Output the (x, y) coordinate of the center of the cell containing the given text.  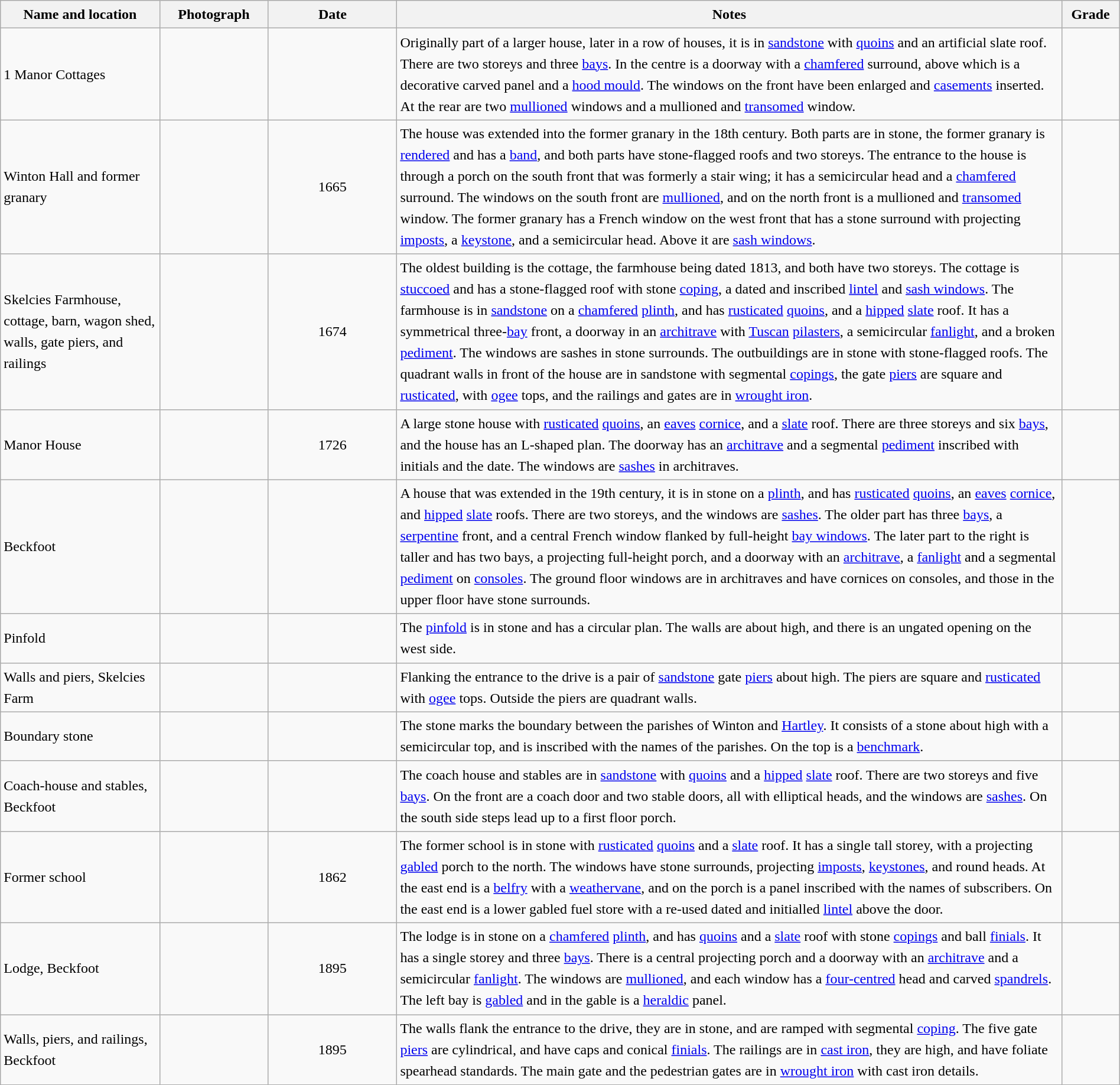
Manor House (80, 444)
Walls, piers, and railings, Beckfoot (80, 1050)
Winton Hall and former granary (80, 187)
Pinfold (80, 638)
Boundary stone (80, 736)
Grade (1090, 14)
Notes (729, 14)
1726 (333, 444)
1674 (333, 332)
Coach-house and stables, Beckfoot (80, 796)
1 Manor Cottages (80, 74)
1862 (333, 877)
Date (333, 14)
Photograph (214, 14)
Lodge, Beckfoot (80, 969)
Former school (80, 877)
Walls and piers, Skelcies Farm (80, 688)
Name and location (80, 14)
1665 (333, 187)
The pinfold is in stone and has a circular plan. The walls are about high, and there is an ungated opening on the west side. (729, 638)
Beckfoot (80, 547)
Skelcies Farmhouse, cottage, barn, wagon shed, walls, gate piers, and railings (80, 332)
